Return the [X, Y] coordinate for the center point of the cell that contains the specified text.  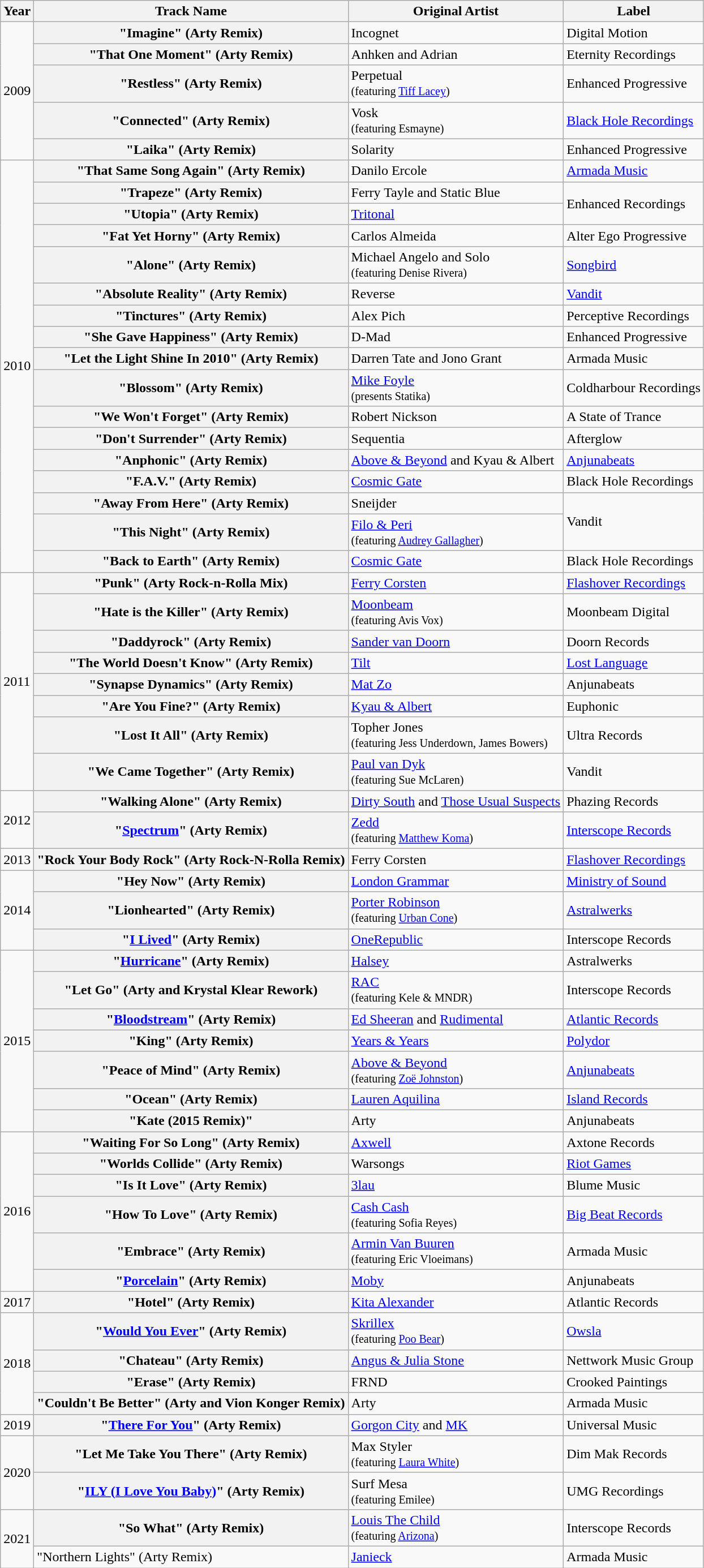
Kyau & Albert [456, 706]
Island Records [634, 1099]
"Hotel" (Arty Remix) [191, 1302]
Tritonal [456, 214]
Cash Cash (featuring Sofia Reyes) [456, 1214]
Enhanced Recordings [634, 203]
"Don't Surrender" (Arty Remix) [191, 439]
"We Won't Forget" (Arty Remix) [191, 417]
"Let Go" (Arty and Krystal Klear Rework) [191, 990]
Gorgon City and MK [456, 1425]
"Bloodstream" (Arty Remix) [191, 1019]
2019 [17, 1425]
"ILY (I Love You Baby)" (Arty Remix) [191, 1490]
"Kate (2015 Remix)" [191, 1120]
Tilt [456, 663]
"That Same Song Again" (Arty Remix) [191, 171]
"Rock Your Body Rock" (Arty Rock-N-Rolla Remix) [191, 860]
Year [17, 11]
Original Artist [456, 11]
"So What" (Arty Remix) [191, 1528]
"Would You Ever" (Arty Remix) [191, 1331]
Label [634, 11]
"I Lived" (Arty Remix) [191, 939]
"Anphonic" (Arty Remix) [191, 460]
Warsongs [456, 1164]
"She Gave Happiness" (Arty Remix) [191, 337]
"Waiting For So Long" (Arty Remix) [191, 1142]
"Worlds Collide" (Arty Remix) [191, 1164]
Afterglow [634, 439]
Incognet [456, 33]
"F.A.V." (Arty Remix) [191, 482]
"Hate is the Killer" (Arty Remix) [191, 612]
"Daddyrock" (Arty Remix) [191, 641]
2016 [17, 1212]
D-Mad [456, 337]
Paul van Dyk (featuring Sue McLaren) [456, 772]
Phazing Records [634, 801]
Kita Alexander [456, 1302]
"Couldn't Be Better" (Arty and Vion Konger Remix) [191, 1403]
"Peace of Mind" (Arty Remix) [191, 1069]
Moonbeam Digital [634, 612]
Danilo Ercole [456, 171]
2012 [17, 819]
Eternity Recordings [634, 54]
2011 [17, 681]
Above & Beyond (featuring Zoë Johnston) [456, 1069]
Armin Van Buuren (featuring Eric Vloeimans) [456, 1252]
Zedd (featuring Matthew Koma) [456, 831]
Moby [456, 1281]
Filo & Peri (featuring Audrey Gallagher) [456, 532]
"Blossom" (Arty Remix) [191, 388]
"Hurricane" (Arty Remix) [191, 961]
Above & Beyond and Kyau & Albert [456, 460]
Halsey [456, 961]
Perceptive Recordings [634, 315]
Porter Robinson (featuring Urban Cone) [456, 910]
Lauren Aquilina [456, 1099]
Skrillex (featuring Poo Bear) [456, 1331]
"This Night" (Arty Remix) [191, 532]
3lau [456, 1185]
Max Styler (featuring Laura White) [456, 1454]
A State of Trance [634, 417]
"Chateau" (Arty Remix) [191, 1360]
"Laika" (Arty Remix) [191, 149]
Axwell [456, 1142]
2009 [17, 91]
"Utopia" (Arty Remix) [191, 214]
Sneijder [456, 503]
"Imagine" (Arty Remix) [191, 33]
"Let Me Take You There" (Arty Remix) [191, 1454]
Doorn Records [634, 641]
"Absolute Reality" (Arty Remix) [191, 294]
Angus & Julia Stone [456, 1360]
"Lionhearted" (Arty Remix) [191, 910]
Owsla [634, 1331]
"Ocean" (Arty Remix) [191, 1099]
Ministry of Sound [634, 881]
Axtone Records [634, 1142]
Janieck [456, 1557]
"Tinctures" (Arty Remix) [191, 315]
2010 [17, 366]
Ferry Tayle and Static Blue [456, 192]
2015 [17, 1041]
Sander van Doorn [456, 641]
"Hey Now" (Arty Remix) [191, 881]
2017 [17, 1302]
Mat Zo [456, 684]
Coldharbour Recordings [634, 388]
"There For You" (Arty Remix) [191, 1425]
Dim Mak Records [634, 1454]
2020 [17, 1472]
2021 [17, 1538]
"Erase" (Arty Remix) [191, 1382]
Surf Mesa (featuring Emilee) [456, 1490]
"Spectrum" (Arty Remix) [191, 831]
Reverse [456, 294]
Polydor [634, 1041]
Lost Language [634, 663]
"Fat Yet Horny" (Arty Remix) [191, 235]
Ultra Records [634, 736]
Sequentia [456, 439]
UMG Recordings [634, 1490]
Carlos Almeida [456, 235]
Ed Sheeran and Rudimental [456, 1019]
OneRepublic [456, 939]
"Let the Light Shine In 2010" (Arty Remix) [191, 359]
Alter Ego Progressive [634, 235]
"How To Love" (Arty Remix) [191, 1214]
"Trapeze" (Arty Remix) [191, 192]
Universal Music [634, 1425]
2014 [17, 910]
"Restless" (Arty Remix) [191, 84]
Moonbeam (featuring Avis Vox) [456, 612]
Digital Motion [634, 33]
2013 [17, 860]
Mike Foyle (presents Statika) [456, 388]
Topher Jones (featuring Jess Underdown, James Bowers) [456, 736]
"Walking Alone" (Arty Remix) [191, 801]
London Grammar [456, 881]
"King" (Arty Remix) [191, 1041]
Darren Tate and Jono Grant [456, 359]
Michael Angelo and Solo (featuring Denise Rivera) [456, 265]
Euphonic [634, 706]
Robert Nickson [456, 417]
"Are You Fine?" (Arty Remix) [191, 706]
"We Came Together" (Arty Remix) [191, 772]
"Back to Earth" (Arty Remix) [191, 561]
Track Name [191, 11]
2018 [17, 1364]
Big Beat Records [634, 1214]
FRND [456, 1382]
Songbird [634, 265]
Alex Pich [456, 315]
Riot Games [634, 1164]
"That One Moment" (Arty Remix) [191, 54]
"Away From Here" (Arty Remix) [191, 503]
"Punk" (Arty Rock-n-Rolla Mix) [191, 583]
"Northern Lights" (Arty Remix) [191, 1557]
"Porcelain" (Arty Remix) [191, 1281]
"The World Doesn't Know" (Arty Remix) [191, 663]
"Embrace" (Arty Remix) [191, 1252]
Dirty South and Those Usual Suspects [456, 801]
Years & Years [456, 1041]
"Lost It All" (Arty Remix) [191, 736]
"Synapse Dynamics" (Arty Remix) [191, 684]
Crooked Paintings [634, 1382]
Blume Music [634, 1185]
"Alone" (Arty Remix) [191, 265]
Louis The Child (featuring Arizona) [456, 1528]
Nettwork Music Group [634, 1360]
Solarity [456, 149]
Perpetual (featuring Tiff Lacey) [456, 84]
Anhken and Adrian [456, 54]
"Connected" (Arty Remix) [191, 120]
Vosk (featuring Esmayne) [456, 120]
RAC (featuring Kele & MNDR) [456, 990]
"Is It Love" (Arty Remix) [191, 1185]
